Search for the cell housing the specified text and yield its (x, y) center coordinate. 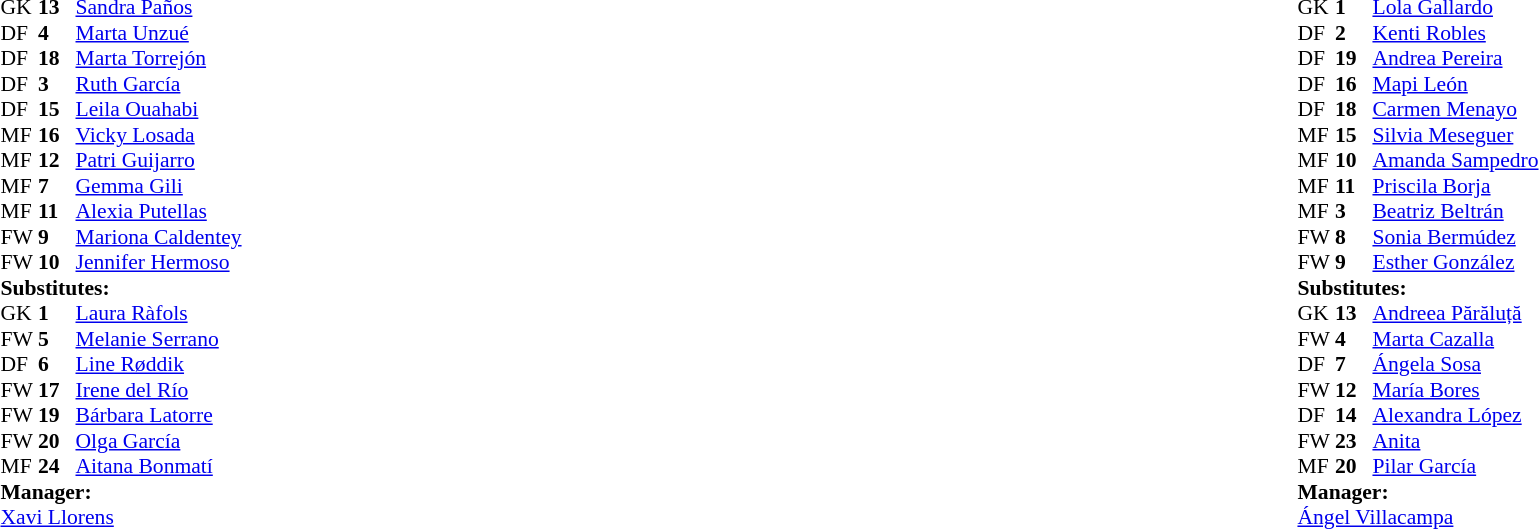
Vicky Losada (159, 135)
Andreea Părăluță (1455, 313)
Laura Ràfols (159, 313)
Anita (1455, 441)
Kenti Robles (1455, 33)
Patri Guijarro (159, 161)
Aitana Bonmatí (159, 467)
Gemma Gili (159, 186)
Alexandra López (1455, 415)
17 (57, 390)
6 (57, 365)
Andrea Pereira (1455, 59)
1 (57, 313)
14 (1354, 415)
23 (1354, 441)
María Bores (1455, 390)
Ángela Sosa (1455, 365)
Marta Unzué (159, 33)
Irene del Río (159, 390)
Mapi León (1455, 84)
5 (57, 339)
24 (57, 467)
13 (1354, 313)
Sonia Bermúdez (1455, 237)
8 (1354, 237)
Carmen Menayo (1455, 109)
Line Røddik (159, 365)
Melanie Serrano (159, 339)
Marta Cazalla (1455, 339)
Marta Torrejón (159, 59)
Ruth García (159, 84)
Jennifer Hermoso (159, 263)
Leila Ouahabi (159, 109)
Silvia Meseguer (1455, 135)
Esther González (1455, 263)
Alexia Putellas (159, 211)
2 (1354, 33)
Beatriz Beltrán (1455, 211)
Pilar García (1455, 467)
Priscila Borja (1455, 186)
Mariona Caldentey (159, 237)
Amanda Sampedro (1455, 161)
Bárbara Latorre (159, 415)
Olga García (159, 441)
